Pinpoint the cell where the given text exists, returning its [X, Y] midpoint coordinate. 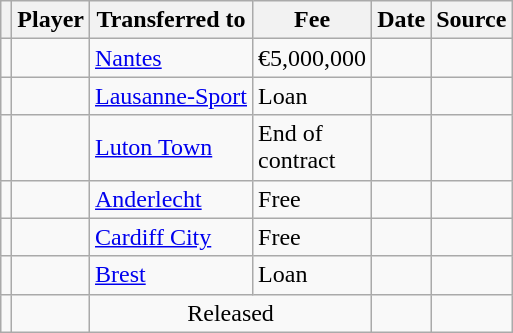
€5,000,000 [312, 58]
End of contract [312, 148]
Player [51, 20]
Luton Town [172, 148]
Anderlecht [172, 199]
Source [472, 20]
Brest [172, 275]
Released [231, 313]
Fee [312, 20]
Nantes [172, 58]
Transferred to [172, 20]
Lausanne-Sport [172, 96]
Date [402, 20]
Cardiff City [172, 237]
